Search for the cell housing the specified text and yield its (x, y) center coordinate. 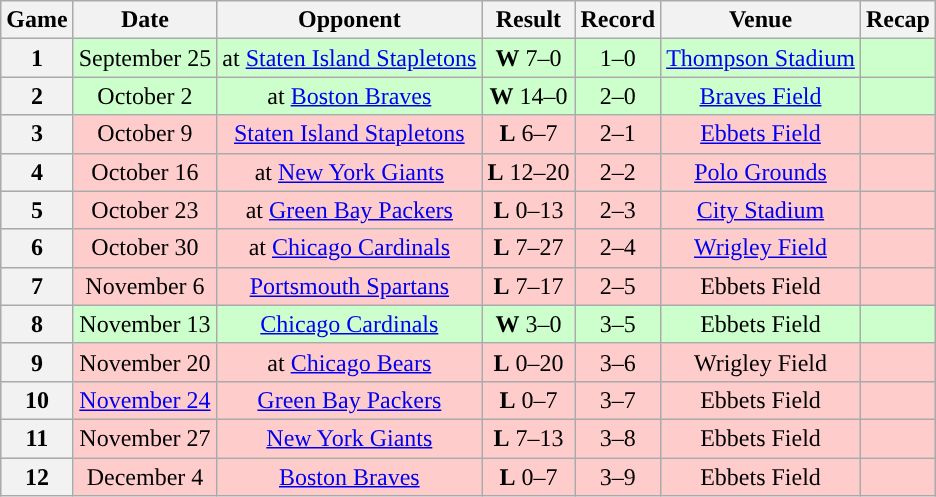
L 7–13 (528, 438)
September 25 (145, 58)
L 7–17 (528, 286)
November 27 (145, 438)
8 (37, 324)
1–0 (618, 58)
3–9 (618, 477)
L 6–7 (528, 134)
9 (37, 362)
3–5 (618, 324)
3–6 (618, 362)
October 16 (145, 172)
W 7–0 (528, 58)
2–5 (618, 286)
Result (528, 20)
4 (37, 172)
October 2 (145, 96)
L 0–13 (528, 210)
L 7–27 (528, 248)
1 (37, 58)
11 (37, 438)
Venue (761, 20)
at Staten Island Stapletons (350, 58)
12 (37, 477)
Opponent (350, 20)
November 6 (145, 286)
Polo Grounds (761, 172)
October 30 (145, 248)
December 4 (145, 477)
October 9 (145, 134)
Chicago Cardinals (350, 324)
L 0–20 (528, 362)
3–7 (618, 400)
6 (37, 248)
L 12–20 (528, 172)
New York Giants (350, 438)
Recap (898, 20)
at Chicago Bears (350, 362)
W 3–0 (528, 324)
at New York Giants (350, 172)
2–3 (618, 210)
City Stadium (761, 210)
at Chicago Cardinals (350, 248)
Staten Island Stapletons (350, 134)
October 23 (145, 210)
2–2 (618, 172)
W 14–0 (528, 96)
at Boston Braves (350, 96)
Game (37, 20)
3–8 (618, 438)
Thompson Stadium (761, 58)
5 (37, 210)
2 (37, 96)
Portsmouth Spartans (350, 286)
Green Bay Packers (350, 400)
3 (37, 134)
2–1 (618, 134)
Record (618, 20)
2–0 (618, 96)
Date (145, 20)
Braves Field (761, 96)
November 13 (145, 324)
7 (37, 286)
November 24 (145, 400)
Boston Braves (350, 477)
2–4 (618, 248)
November 20 (145, 362)
at Green Bay Packers (350, 210)
10 (37, 400)
